From the cell containing the given text, extract its center point as [X, Y] coordinate. 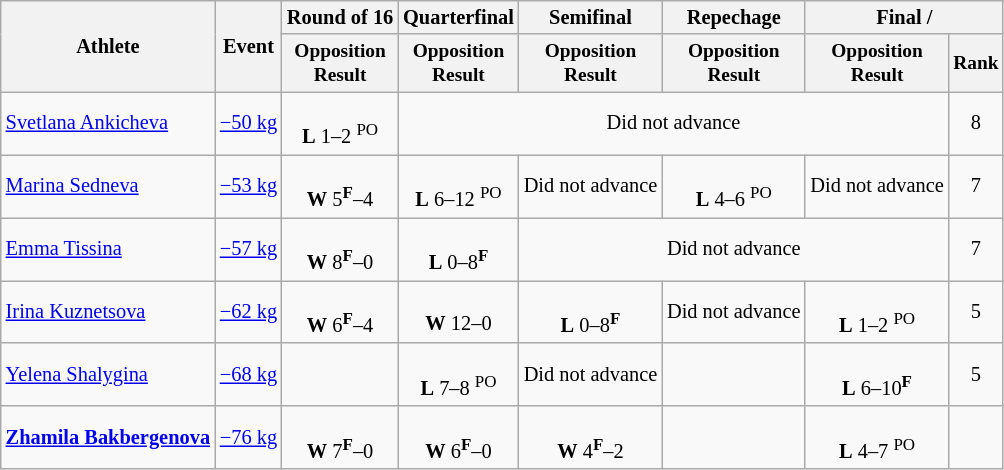
Athlete [108, 46]
W 12–0 [458, 312]
−68 kg [248, 374]
Rank [976, 62]
−57 kg [248, 248]
−53 kg [248, 186]
W 7F–0 [340, 438]
L 6–12 PO [458, 186]
W 4F–2 [590, 438]
L 4–7 PO [876, 438]
W 5F–4 [340, 186]
−62 kg [248, 312]
Semifinal [590, 17]
W 6F–4 [340, 312]
−76 kg [248, 438]
Zhamila Bakbergenova [108, 438]
Quarterfinal [458, 17]
Marina Sedneva [108, 186]
Final / [904, 17]
W 6F–0 [458, 438]
Repechage [734, 17]
−50 kg [248, 122]
Yelena Shalygina [108, 374]
L 6–10F [876, 374]
Svetlana Ankicheva [108, 122]
Irina Kuznetsova [108, 312]
W 8F–0 [340, 248]
Event [248, 46]
Emma Tissina [108, 248]
L 7–8 PO [458, 374]
Round of 16 [340, 17]
L 4–6 PO [734, 186]
8 [976, 122]
